Scan for the cell matching the given text and deliver its [X, Y] coordinate at center. 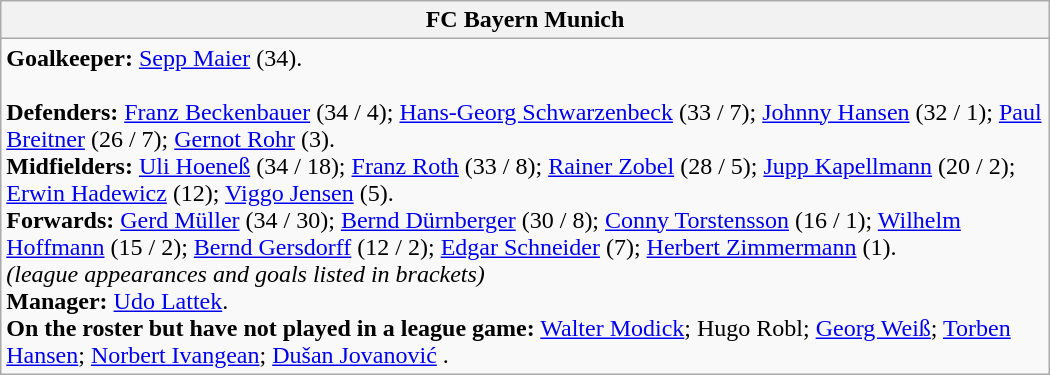
FC Bayern Munich [525, 20]
